Scan for the cell matching the given text and deliver its (X, Y) coordinate at center. 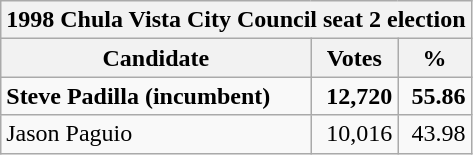
1998 Chula Vista City Council seat 2 election (236, 20)
% (434, 58)
Votes (354, 58)
12,720 (354, 96)
Candidate (156, 58)
Steve Padilla (incumbent) (156, 96)
43.98 (434, 134)
10,016 (354, 134)
55.86 (434, 96)
Jason Paguio (156, 134)
